Return the [x, y] coordinate for the center point of the cell that contains the specified text.  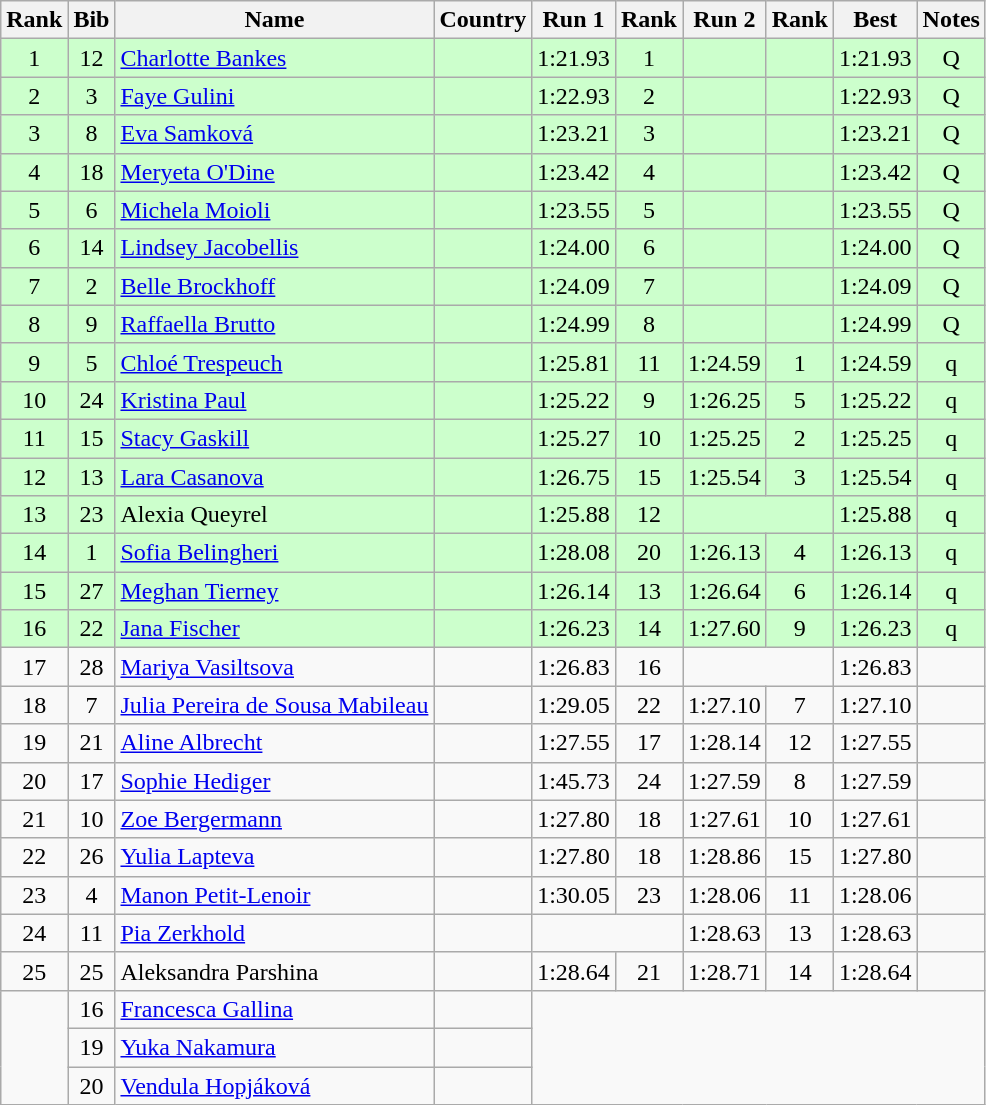
1:28.08 [574, 553]
1:27.60 [724, 629]
Aline Albrecht [274, 743]
Sophie Hediger [274, 781]
Mariya Vasiltsova [274, 667]
1:28.14 [724, 743]
Yulia Lapteva [274, 857]
Meghan Tierney [274, 591]
Eva Samková [274, 134]
Best [875, 20]
Meryeta O'Dine [274, 172]
Jana Fischer [274, 629]
1:26.64 [724, 591]
Faye Gulini [274, 96]
1:29.05 [574, 705]
1:28.71 [724, 971]
1:25.81 [574, 362]
28 [92, 667]
Stacy Gaskill [274, 438]
1:26.25 [724, 400]
27 [92, 591]
Pia Zerkhold [274, 933]
Zoe Bergermann [274, 819]
Belle Brockhoff [274, 286]
Sofia Belingheri [274, 553]
Name [274, 20]
Notes [951, 20]
1:30.05 [574, 895]
Run 1 [574, 20]
Run 2 [724, 20]
Michela Moioli [274, 210]
Country [483, 20]
1:45.73 [574, 781]
Vendula Hopjáková [274, 1085]
Kristina Paul [274, 400]
Aleksandra Parshina [274, 971]
Manon Petit-Lenoir [274, 895]
Lara Casanova [274, 477]
Yuka Nakamura [274, 1047]
Lindsey Jacobellis [274, 248]
Chloé Trespeuch [274, 362]
Francesca Gallina [274, 1009]
1:28.86 [724, 857]
Julia Pereira de Sousa Mabileau [274, 705]
Alexia Queyrel [274, 515]
Raffaella Brutto [274, 324]
26 [92, 857]
Charlotte Bankes [274, 58]
1:26.75 [574, 477]
1:25.27 [574, 438]
Bib [92, 20]
